Find where the given text appears and provide that cell's center as (X, Y) coordinate. 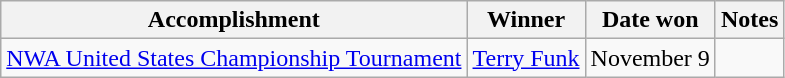
Winner (526, 20)
NWA United States Championship Tournament (234, 58)
Accomplishment (234, 20)
November 9 (650, 58)
Notes (749, 20)
Date won (650, 20)
Terry Funk (526, 58)
